Scan for the cell matching the given text and deliver its [X, Y] coordinate at center. 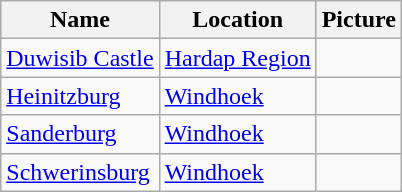
Location [238, 20]
Heinitzburg [80, 96]
Name [80, 20]
Duwisib Castle [80, 58]
Hardap Region [238, 58]
Picture [358, 20]
Sanderburg [80, 134]
Schwerinsburg [80, 172]
